Locate the cell with the specified text and output its [X, Y] center coordinate. 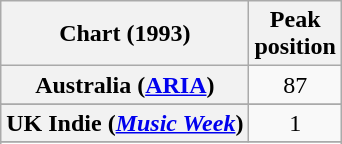
Chart (1993) [125, 34]
87 [295, 85]
Australia (ARIA) [125, 85]
UK Indie (Music Week) [125, 123]
Peakposition [295, 34]
1 [295, 123]
